From the cell containing the given text, extract its center point as [X, Y] coordinate. 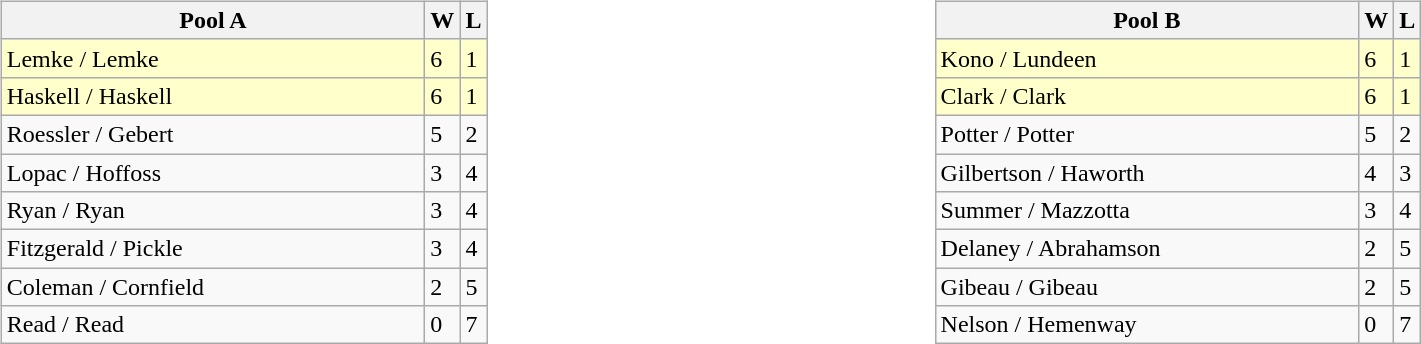
Gibeau / Gibeau [1147, 287]
Ryan / Ryan [213, 211]
Pool A [213, 20]
Lemke / Lemke [213, 58]
Coleman / Cornfield [213, 287]
Roessler / Gebert [213, 134]
Fitzgerald / Pickle [213, 249]
Pool B [1147, 20]
Lopac / Hoffoss [213, 173]
Summer / Mazzotta [1147, 211]
Haskell / Haskell [213, 96]
Nelson / Hemenway [1147, 325]
Delaney / Abrahamson [1147, 249]
Kono / Lundeen [1147, 58]
Gilbertson / Haworth [1147, 173]
Read / Read [213, 325]
Clark / Clark [1147, 96]
Potter / Potter [1147, 134]
